Locate the cell with the specified text and output its [X, Y] center coordinate. 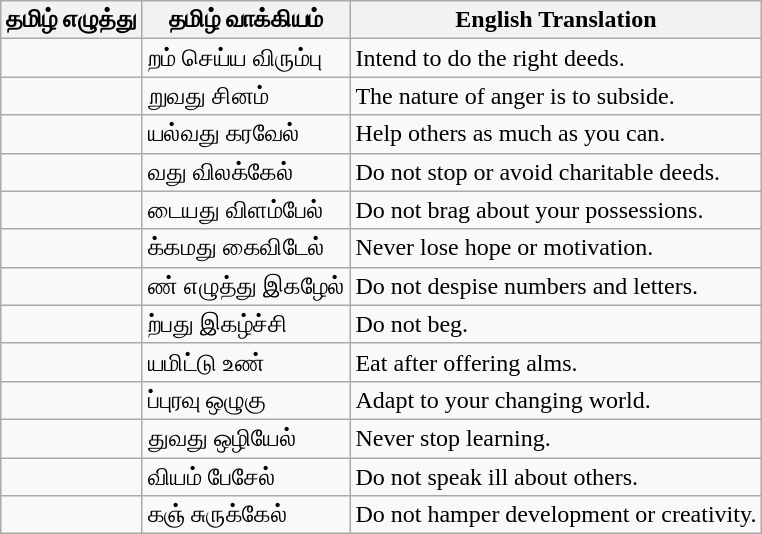
டையது விளம்பேல் [246, 210]
Eat after offering alms. [556, 362]
தமிழ் வாக்கியம் [246, 20]
கஞ் சுருக்கேல் [246, 515]
Do not despise numbers and letters. [556, 286]
Do not beg. [556, 324]
Help others as much as you can. [556, 134]
Never lose hope or motivation. [556, 248]
றம் செய்ய விரும்பு [246, 58]
யமிட்டு உண் [246, 362]
க்கமது கைவிடேல் [246, 248]
துவது ஒழியேல் [246, 438]
Do not stop or avoid charitable deeds. [556, 172]
Do not hamper development or creativity. [556, 515]
The nature of anger is to subside. [556, 96]
வியம் பேசேல் [246, 477]
Do not brag about your possessions. [556, 210]
Adapt to your changing world. [556, 400]
Do not speak ill about others. [556, 477]
ண் எழுத்து இகழேல் [246, 286]
Intend to do the right deeds. [556, 58]
யல்வது கரவேல் [246, 134]
ற்பது இகழ்ச்சி [246, 324]
Never stop learning. [556, 438]
தமிழ் எழுத்து [72, 20]
English Translation [556, 20]
ப்புரவு ஒழுகு [246, 400]
வது விலக்கேல் [246, 172]
றுவது சினம் [246, 96]
